Pinpoint the cell where the given text exists, returning its (x, y) midpoint coordinate. 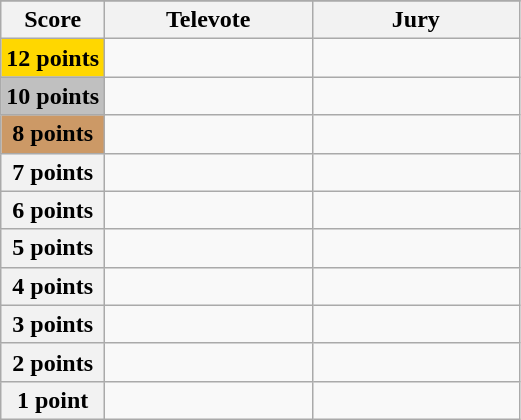
10 points (53, 96)
4 points (53, 286)
Jury (416, 20)
5 points (53, 248)
8 points (53, 134)
6 points (53, 210)
1 point (53, 400)
Televote (209, 20)
7 points (53, 172)
3 points (53, 324)
12 points (53, 58)
Score (53, 20)
2 points (53, 362)
